From the cell containing the given text, extract its center point as (X, Y) coordinate. 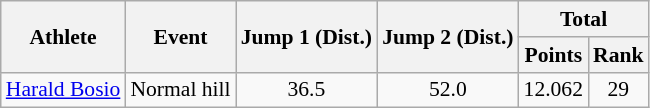
29 (618, 90)
Total (584, 19)
Harald Bosio (64, 90)
36.5 (306, 90)
12.062 (554, 90)
Rank (618, 55)
Jump 2 (Dist.) (448, 36)
52.0 (448, 90)
Normal hill (180, 90)
Points (554, 55)
Athlete (64, 36)
Event (180, 36)
Jump 1 (Dist.) (306, 36)
